Scan for the cell matching the given text and deliver its [x, y] coordinate at center. 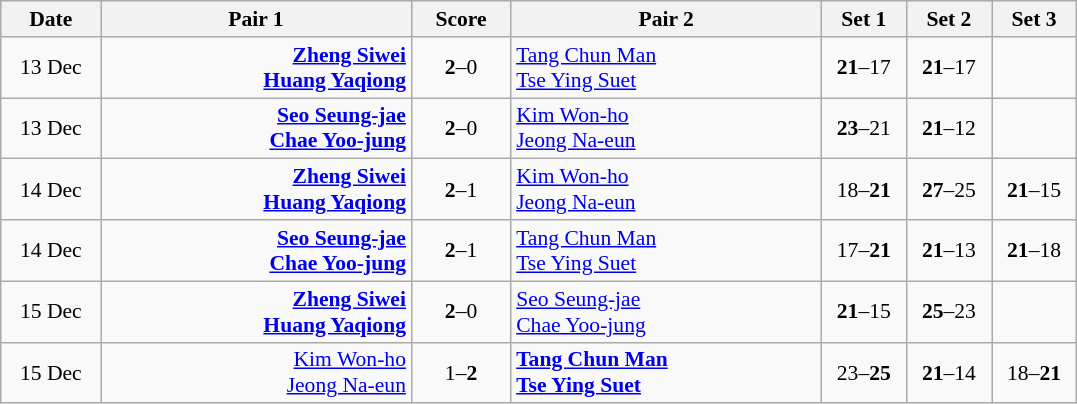
Pair 2 [666, 19]
Score [461, 19]
23–21 [864, 128]
21–13 [948, 250]
21–12 [948, 128]
Date [51, 19]
21–14 [948, 372]
25–23 [948, 312]
Pair 1 [256, 19]
21–18 [1034, 250]
1–2 [461, 372]
23–25 [864, 372]
Set 2 [948, 19]
27–25 [948, 190]
Set 1 [864, 19]
17–21 [864, 250]
Set 3 [1034, 19]
